Extract the [x, y] coordinate from the center of the cell holding the provided text.  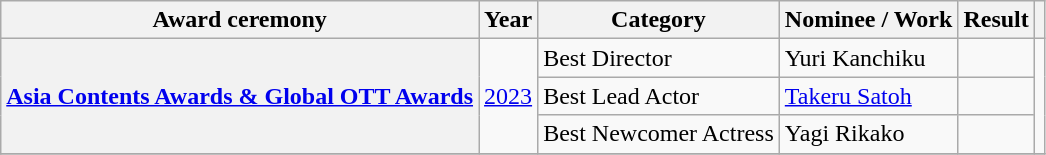
Best Lead Actor [659, 96]
Category [659, 20]
Best Director [659, 58]
Asia Contents Awards & Global OTT Awards [240, 96]
Nominee / Work [868, 20]
Year [508, 20]
2023 [508, 96]
Takeru Satoh [868, 96]
Yuri Kanchiku [868, 58]
Award ceremony [240, 20]
Result [996, 20]
Yagi Rikako [868, 134]
Best Newcomer Actress [659, 134]
